Locate the cell with the specified text and output its [X, Y] center coordinate. 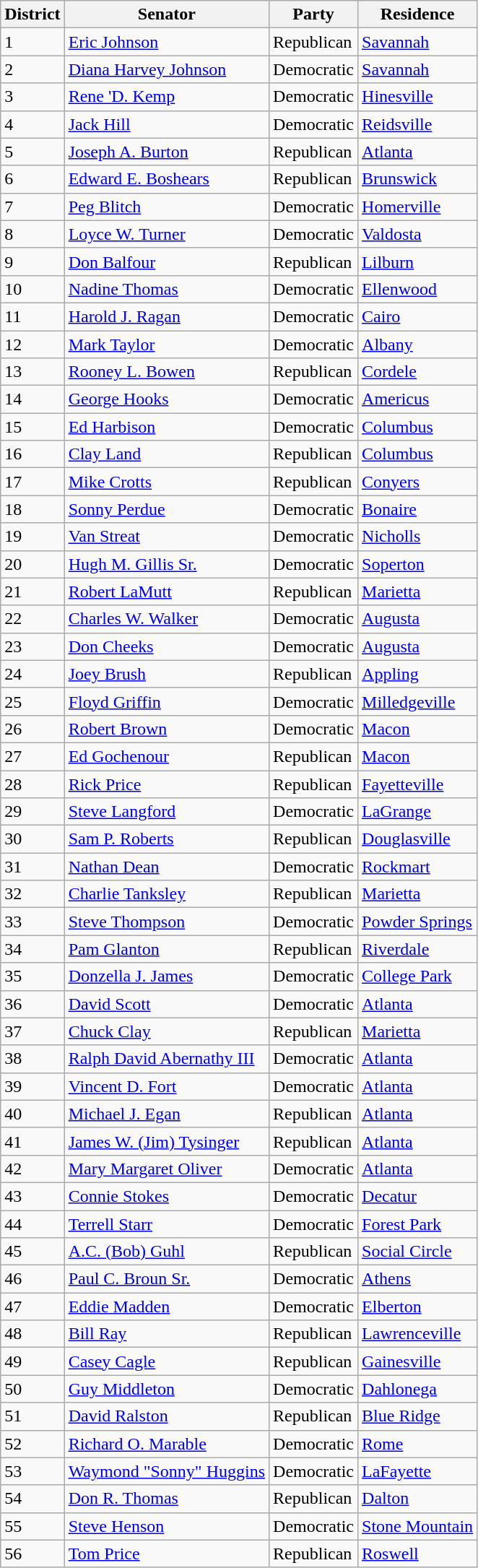
34 [32, 949]
Paul C. Broun Sr. [166, 1279]
David Scott [166, 1004]
Decatur [417, 1196]
Residence [417, 14]
Party [313, 14]
Diana Harvey Johnson [166, 69]
Gainesville [417, 1361]
Social Circle [417, 1252]
George Hooks [166, 399]
36 [32, 1004]
Mike Crotts [166, 482]
Steve Thompson [166, 922]
Mark Taylor [166, 345]
Albany [417, 345]
42 [32, 1169]
Brunswick [417, 179]
Valdosta [417, 234]
11 [32, 316]
10 [32, 289]
Joseph A. Burton [166, 152]
Hugh M. Gillis Sr. [166, 564]
LaFayette [417, 1471]
7 [32, 207]
Eric Johnson [166, 42]
50 [32, 1389]
47 [32, 1307]
31 [32, 867]
Nicholls [417, 537]
Cordele [417, 372]
32 [32, 894]
Steve Henson [166, 1526]
Waymond "Sonny" Huggins [166, 1471]
Powder Springs [417, 922]
Lilburn [417, 261]
Van Streat [166, 537]
Sonny Perdue [166, 509]
Appling [417, 674]
Bonaire [417, 509]
College Park [417, 976]
Joey Brush [166, 674]
Blue Ridge [417, 1416]
Donzella J. James [166, 976]
Robert LaMutt [166, 592]
52 [32, 1444]
LaGrange [417, 812]
Clay Land [166, 454]
Tom Price [166, 1554]
Roswell [417, 1554]
45 [32, 1252]
Conyers [417, 482]
16 [32, 454]
Loyce W. Turner [166, 234]
Sam P. Roberts [166, 839]
Ed Gochenour [166, 756]
8 [32, 234]
Peg Blitch [166, 207]
15 [32, 427]
Richard O. Marable [166, 1444]
33 [32, 922]
Rooney L. Bowen [166, 372]
Michael J. Egan [166, 1114]
Pam Glanton [166, 949]
53 [32, 1471]
40 [32, 1114]
Fayetteville [417, 784]
4 [32, 124]
Stone Mountain [417, 1526]
David Ralston [166, 1416]
Dalton [417, 1499]
55 [32, 1526]
Milledgeville [417, 701]
29 [32, 812]
26 [32, 729]
Ralph David Abernathy III [166, 1059]
Forest Park [417, 1224]
Rick Price [166, 784]
James W. (Jim) Tysinger [166, 1141]
41 [32, 1141]
6 [32, 179]
48 [32, 1334]
Casey Cagle [166, 1361]
19 [32, 537]
Soperton [417, 564]
27 [32, 756]
Ed Harbison [166, 427]
Don Cheeks [166, 646]
Don Balfour [166, 261]
51 [32, 1416]
Floyd Griffin [166, 701]
18 [32, 509]
28 [32, 784]
9 [32, 261]
Rockmart [417, 867]
12 [32, 345]
Mary Margaret Oliver [166, 1169]
Vincent D. Fort [166, 1086]
22 [32, 619]
A.C. (Bob) Guhl [166, 1252]
56 [32, 1554]
44 [32, 1224]
Reidsville [417, 124]
35 [32, 976]
23 [32, 646]
5 [32, 152]
Don R. Thomas [166, 1499]
Athens [417, 1279]
Connie Stokes [166, 1196]
Douglasville [417, 839]
Senator [166, 14]
Dahlonega [417, 1389]
Nadine Thomas [166, 289]
Rome [417, 1444]
Nathan Dean [166, 867]
46 [32, 1279]
Harold J. Ragan [166, 316]
24 [32, 674]
Riverdale [417, 949]
54 [32, 1499]
Edward E. Boshears [166, 179]
25 [32, 701]
Homerville [417, 207]
3 [32, 97]
Jack Hill [166, 124]
17 [32, 482]
1 [32, 42]
38 [32, 1059]
Americus [417, 399]
Charles W. Walker [166, 619]
Lawrenceville [417, 1334]
Terrell Starr [166, 1224]
Charlie Tanksley [166, 894]
39 [32, 1086]
14 [32, 399]
Cairo [417, 316]
Ellenwood [417, 289]
30 [32, 839]
37 [32, 1031]
Steve Langford [166, 812]
43 [32, 1196]
Chuck Clay [166, 1031]
20 [32, 564]
Elberton [417, 1307]
Guy Middleton [166, 1389]
13 [32, 372]
21 [32, 592]
49 [32, 1361]
District [32, 14]
Hinesville [417, 97]
Bill Ray [166, 1334]
Rene 'D. Kemp [166, 97]
2 [32, 69]
Robert Brown [166, 729]
Eddie Madden [166, 1307]
